Pinpoint the cell where the given text exists, returning its (x, y) midpoint coordinate. 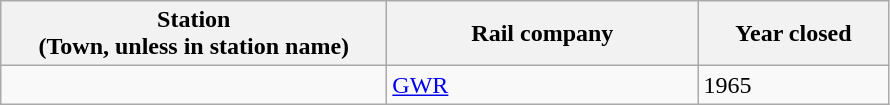
Year closed (794, 34)
Rail company (542, 34)
GWR (542, 85)
1965 (794, 85)
Station(Town, unless in station name) (194, 34)
